Determine the [x, y] coordinate at the center of the cell enclosing the given text.  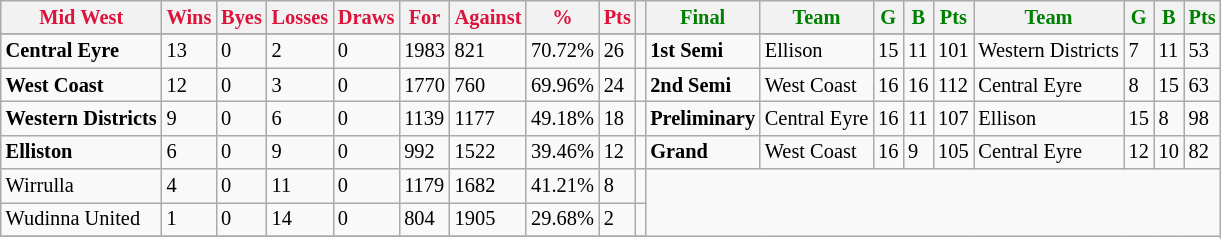
41.21% [562, 186]
14 [300, 219]
1 [190, 219]
107 [953, 118]
105 [953, 152]
1st Semi [702, 51]
Wudinna United [82, 219]
49.18% [562, 118]
Grand [702, 152]
1522 [488, 152]
26 [618, 51]
10 [1169, 152]
1682 [488, 186]
13 [190, 51]
Wirrulla [82, 186]
1770 [424, 85]
Mid West [82, 17]
Byes [241, 17]
% [562, 17]
1905 [488, 219]
3 [300, 85]
70.72% [562, 51]
18 [618, 118]
2nd Semi [702, 85]
29.68% [562, 219]
24 [618, 85]
101 [953, 51]
992 [424, 152]
69.96% [562, 85]
4 [190, 186]
821 [488, 51]
1139 [424, 118]
98 [1202, 118]
For [424, 17]
1179 [424, 186]
1177 [488, 118]
Wins [190, 17]
Against [488, 17]
Draws [366, 17]
112 [953, 85]
Losses [300, 17]
Final [702, 17]
Preliminary [702, 118]
53 [1202, 51]
760 [488, 85]
1983 [424, 51]
Elliston [82, 152]
39.46% [562, 152]
7 [1139, 51]
82 [1202, 152]
63 [1202, 85]
804 [424, 219]
